For the text-containing cell, return its midpoint in (x, y) coordinate format. 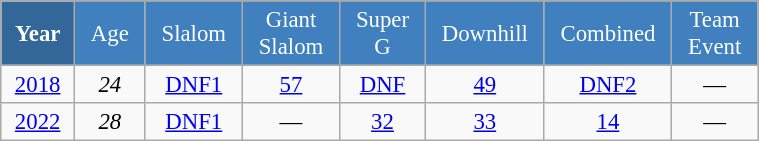
GiantSlalom (290, 34)
33 (484, 122)
Slalom (194, 34)
57 (290, 85)
Year (38, 34)
Super G (383, 34)
32 (383, 122)
Combined (608, 34)
Downhill (484, 34)
24 (110, 85)
Age (110, 34)
Team Event (715, 34)
DNF (383, 85)
49 (484, 85)
DNF2 (608, 85)
2022 (38, 122)
14 (608, 122)
28 (110, 122)
2018 (38, 85)
